Search for the cell housing the specified text and yield its (x, y) center coordinate. 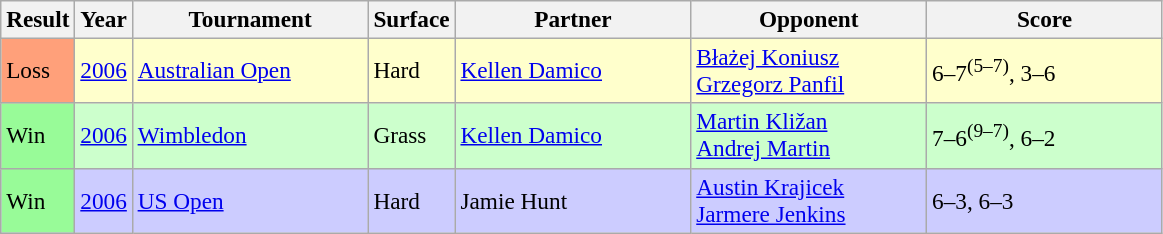
Surface (412, 19)
Martin Kližan Andrej Martin (809, 136)
US Open (250, 200)
Score (1045, 19)
Austin Krajicek Jarmere Jenkins (809, 200)
6–7(5–7), 3–6 (1045, 70)
Jamie Hunt (573, 200)
Loss (38, 70)
Błażej Koniusz Grzegorz Panfil (809, 70)
6–3, 6–3 (1045, 200)
Tournament (250, 19)
Opponent (809, 19)
Australian Open (250, 70)
Year (104, 19)
Result (38, 19)
Partner (573, 19)
Wimbledon (250, 136)
7–6(9–7), 6–2 (1045, 136)
Grass (412, 136)
